Detect which cell encompasses the target text, then output its (X, Y) center coordinate. 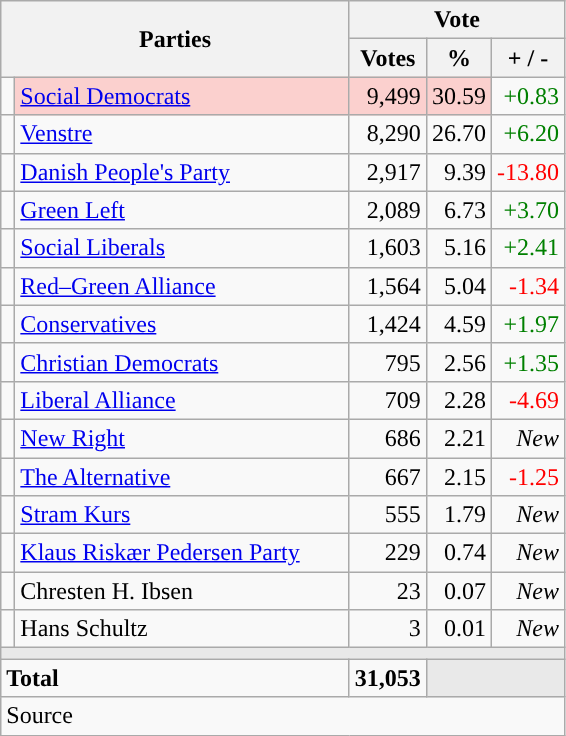
2.28 (458, 400)
Parties (176, 39)
0.01 (458, 629)
0.07 (458, 591)
Conservatives (182, 324)
1,564 (388, 286)
795 (388, 362)
30.59 (458, 96)
709 (388, 400)
229 (388, 553)
1,424 (388, 324)
+0.83 (528, 96)
0.74 (458, 553)
2.56 (458, 362)
667 (388, 477)
9.39 (458, 172)
Danish People's Party (182, 172)
2.21 (458, 438)
1.79 (458, 515)
% (458, 58)
+3.70 (528, 210)
Total (176, 678)
3 (388, 629)
5.04 (458, 286)
8,290 (388, 134)
2,917 (388, 172)
9,499 (388, 96)
2,089 (388, 210)
-1.34 (528, 286)
Chresten H. Ibsen (182, 591)
2.15 (458, 477)
23 (388, 591)
5.16 (458, 248)
4.59 (458, 324)
6.73 (458, 210)
Venstre (182, 134)
Source (283, 716)
+ / - (528, 58)
31,053 (388, 678)
-13.80 (528, 172)
+6.20 (528, 134)
+1.97 (528, 324)
The Alternative (182, 477)
Social Democrats (182, 96)
New Right (182, 438)
Votes (388, 58)
Hans Schultz (182, 629)
-1.25 (528, 477)
1,603 (388, 248)
Klaus Riskær Pedersen Party (182, 553)
Stram Kurs (182, 515)
Liberal Alliance (182, 400)
555 (388, 515)
Vote (456, 20)
686 (388, 438)
Green Left (182, 210)
Christian Democrats (182, 362)
-4.69 (528, 400)
Red–Green Alliance (182, 286)
+1.35 (528, 362)
Social Liberals (182, 248)
+2.41 (528, 248)
26.70 (458, 134)
